Determine the (X, Y) coordinate at the center of the cell enclosing the given text.  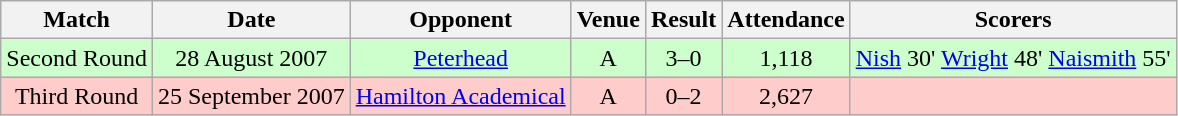
Second Round (77, 58)
Result (683, 20)
Date (251, 20)
1,118 (786, 58)
Nish 30' Wright 48' Naismith 55' (1013, 58)
25 September 2007 (251, 96)
Peterhead (460, 58)
28 August 2007 (251, 58)
Opponent (460, 20)
0–2 (683, 96)
Scorers (1013, 20)
Venue (608, 20)
Third Round (77, 96)
Match (77, 20)
Hamilton Academical (460, 96)
Attendance (786, 20)
2,627 (786, 96)
3–0 (683, 58)
